Pinpoint the cell where the given text exists, returning its (X, Y) midpoint coordinate. 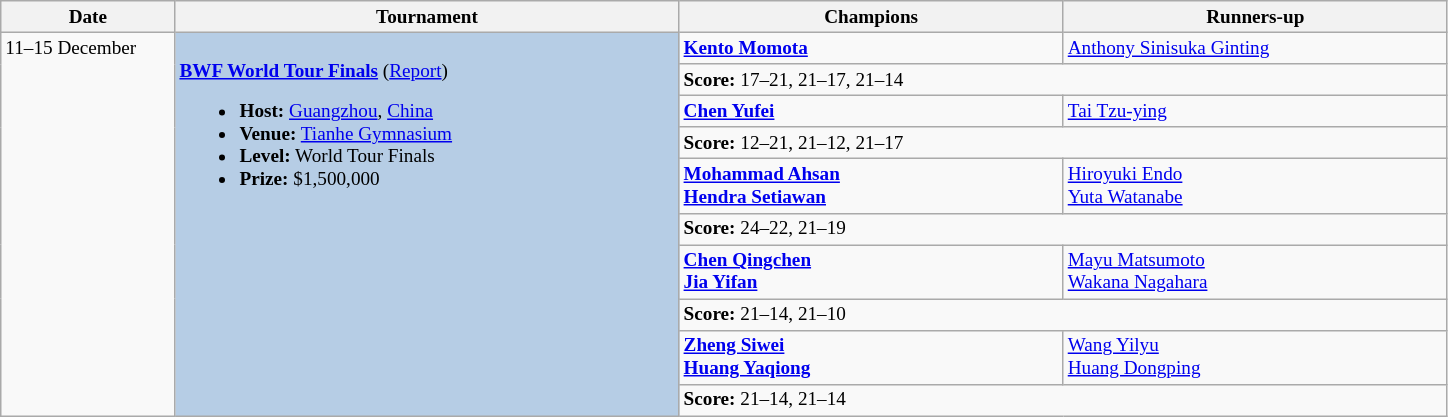
Score: 12–21, 21–12, 21–17 (1063, 143)
11–15 December (88, 224)
Chen Yufei (871, 111)
Mayu Matsumoto Wakana Nagahara (1255, 272)
Champions (871, 17)
Mohammad Ahsan Hendra Setiawan (871, 186)
BWF World Tour Finals (Report)Host: Guangzhou, ChinaVenue: Tianhe GymnasiumLevel: World Tour FinalsPrize: $1,500,000 (427, 224)
Wang Yilyu Huang Dongping (1255, 357)
Score: 21–14, 21–10 (1063, 315)
Date (88, 17)
Chen Qingchen Jia Yifan (871, 272)
Tournament (427, 17)
Runners-up (1255, 17)
Zheng Siwei Huang Yaqiong (871, 357)
Kento Momota (871, 48)
Tai Tzu-ying (1255, 111)
Anthony Sinisuka Ginting (1255, 48)
Score: 24–22, 21–19 (1063, 229)
Hiroyuki Endo Yuta Watanabe (1255, 186)
Score: 21–14, 21–14 (1063, 400)
Score: 17–21, 21–17, 21–14 (1063, 80)
